Return the (X, Y) coordinate for the center point of the cell that contains the specified text.  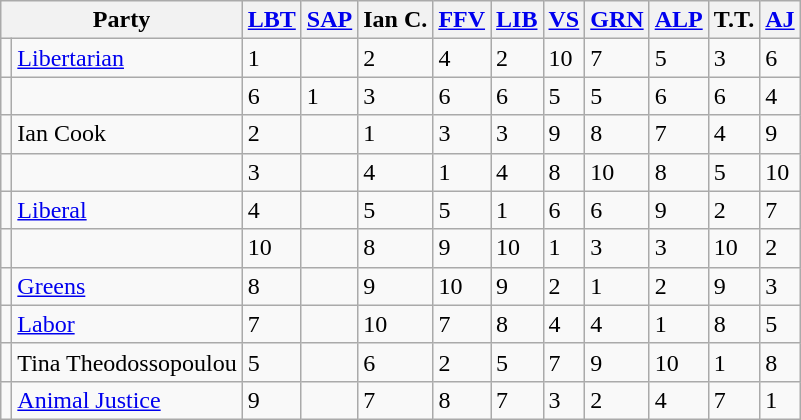
Libertarian (127, 58)
Party (122, 20)
Animal Justice (127, 400)
Liberal (127, 210)
Greens (127, 286)
SAP (329, 20)
FFV (462, 20)
Ian C. (396, 20)
AJ (780, 20)
T.T. (734, 20)
Ian Cook (127, 134)
LIB (517, 20)
GRN (617, 20)
ALP (678, 20)
Labor (127, 324)
LBT (272, 20)
Tina Theodossopoulou (127, 362)
VS (564, 20)
